For the text-containing cell, return its midpoint in [X, Y] coordinate format. 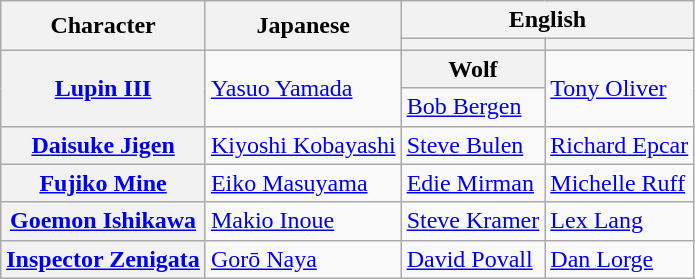
Lex Lang [620, 221]
Goemon Ishikawa [104, 221]
English [548, 20]
Eiko Masuyama [303, 183]
Makio Inoue [303, 221]
Bob Bergen [473, 107]
Yasuo Yamada [303, 88]
Japanese [303, 26]
Dan Lorge [620, 259]
Wolf [473, 69]
Tony Oliver [620, 88]
David Povall [473, 259]
Michelle Ruff [620, 183]
Steve Kramer [473, 221]
Kiyoshi Kobayashi [303, 145]
Character [104, 26]
Richard Epcar [620, 145]
Gorō Naya [303, 259]
Inspector Zenigata [104, 259]
Fujiko Mine [104, 183]
Steve Bulen [473, 145]
Daisuke Jigen [104, 145]
Edie Mirman [473, 183]
Lupin III [104, 88]
